Output the (x, y) coordinate of the center of the cell containing the given text.  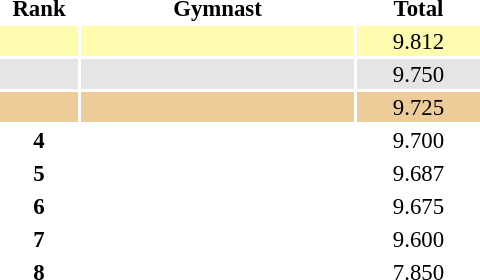
9.687 (418, 173)
5 (39, 173)
7 (39, 239)
9.812 (418, 41)
4 (39, 140)
9.600 (418, 239)
6 (39, 206)
9.725 (418, 107)
9.675 (418, 206)
9.700 (418, 140)
9.750 (418, 74)
